Detect which cell encompasses the target text, then output its (x, y) center coordinate. 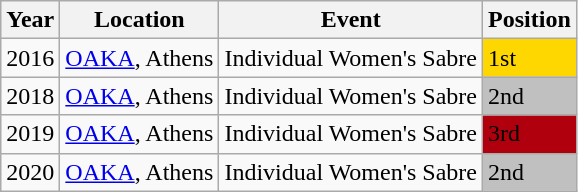
2019 (30, 134)
Year (30, 20)
3rd (530, 134)
2020 (30, 172)
Location (140, 20)
2016 (30, 58)
Position (530, 20)
2018 (30, 96)
Event (351, 20)
1st (530, 58)
